Find where the given text appears and provide that cell's center as (x, y) coordinate. 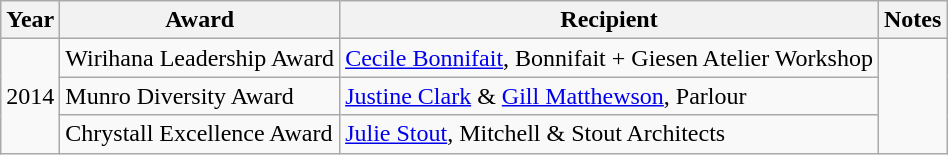
Wirihana Leadership Award (200, 58)
Award (200, 20)
Cecile Bonnifait, Bonnifait + Giesen Atelier Workshop (610, 58)
Chrystall Excellence Award (200, 134)
Notes (912, 20)
Justine Clark & Gill Matthewson, Parlour (610, 96)
Year (30, 20)
Recipient (610, 20)
2014 (30, 96)
Munro Diversity Award (200, 96)
Julie Stout, Mitchell & Stout Architects (610, 134)
